Detect which cell encompasses the target text, then output its [x, y] center coordinate. 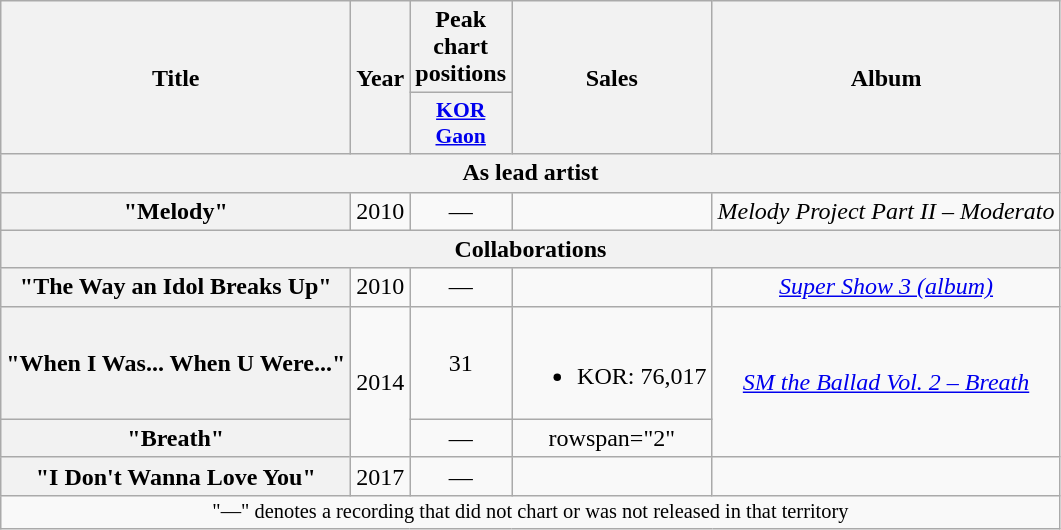
2017 [380, 476]
Peak chart positions [461, 47]
KOR: 76,017 [612, 362]
Collaborations [530, 249]
2014 [380, 382]
Melody Project Part II – Moderato [886, 211]
Sales [612, 78]
Album [886, 78]
"Breath" [176, 438]
"Melody" [176, 211]
Year [380, 78]
"—" denotes a recording that did not chart or was not released in that territory [530, 512]
rowspan="2" [612, 438]
"I Don't Wanna Love You" [176, 476]
KORGaon [461, 124]
"When I Was... When U Were..." [176, 362]
31 [461, 362]
Title [176, 78]
As lead artist [530, 173]
"The Way an Idol Breaks Up" [176, 287]
Super Show 3 (album) [886, 287]
SM the Ballad Vol. 2 – Breath [886, 382]
